Determine the (X, Y) coordinate at the center of the cell enclosing the given text.  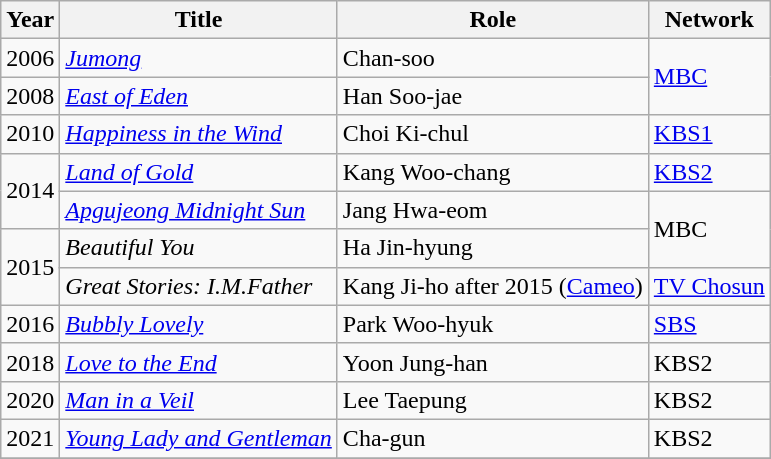
Lee Taepung (492, 400)
Great Stories: I.M.Father (199, 286)
Title (199, 20)
Beautiful You (199, 248)
Happiness in the Wind (199, 134)
Role (492, 20)
Kang Ji-ho after 2015 (Cameo) (492, 286)
Man in a Veil (199, 400)
Apgujeong Midnight Sun (199, 210)
Kang Woo-chang (492, 172)
Bubbly Lovely (199, 324)
Year (30, 20)
2020 (30, 400)
2018 (30, 362)
Ha Jin-hyung (492, 248)
2006 (30, 58)
TV Chosun (709, 286)
2008 (30, 96)
2016 (30, 324)
Jumong (199, 58)
Chan-soo (492, 58)
2014 (30, 191)
East of Eden (199, 96)
Cha-gun (492, 438)
Young Lady and Gentleman (199, 438)
KBS1 (709, 134)
Love to the End (199, 362)
Jang Hwa-eom (492, 210)
SBS (709, 324)
Han Soo-jae (492, 96)
2015 (30, 267)
Choi Ki-chul (492, 134)
2021 (30, 438)
Park Woo-hyuk (492, 324)
2010 (30, 134)
Yoon Jung-han (492, 362)
Land of Gold (199, 172)
Network (709, 20)
